Provide the (x, y) coordinate of the cell's center where the given text is located.  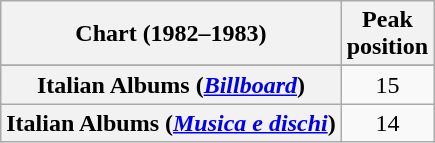
14 (387, 123)
Italian Albums (Billboard) (171, 85)
Italian Albums (Musica e dischi) (171, 123)
Peakposition (387, 34)
15 (387, 85)
Chart (1982–1983) (171, 34)
